Extract the [X, Y] coordinate from the center of the cell holding the provided text.  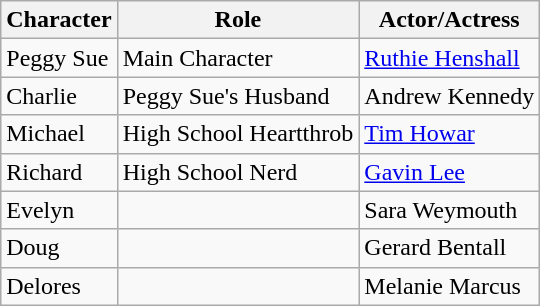
Sara Weymouth [450, 210]
Andrew Kennedy [450, 96]
Role [238, 20]
Evelyn [59, 210]
High School Nerd [238, 172]
Tim Howar [450, 134]
Character [59, 20]
Delores [59, 286]
Main Character [238, 58]
Peggy Sue's Husband [238, 96]
Doug [59, 248]
Gavin Lee [450, 172]
Melanie Marcus [450, 286]
Gerard Bentall [450, 248]
Peggy Sue [59, 58]
High School Heartthrob [238, 134]
Ruthie Henshall [450, 58]
Charlie [59, 96]
Actor/Actress [450, 20]
Michael [59, 134]
Richard [59, 172]
